For the text-containing cell, return its midpoint in (x, y) coordinate format. 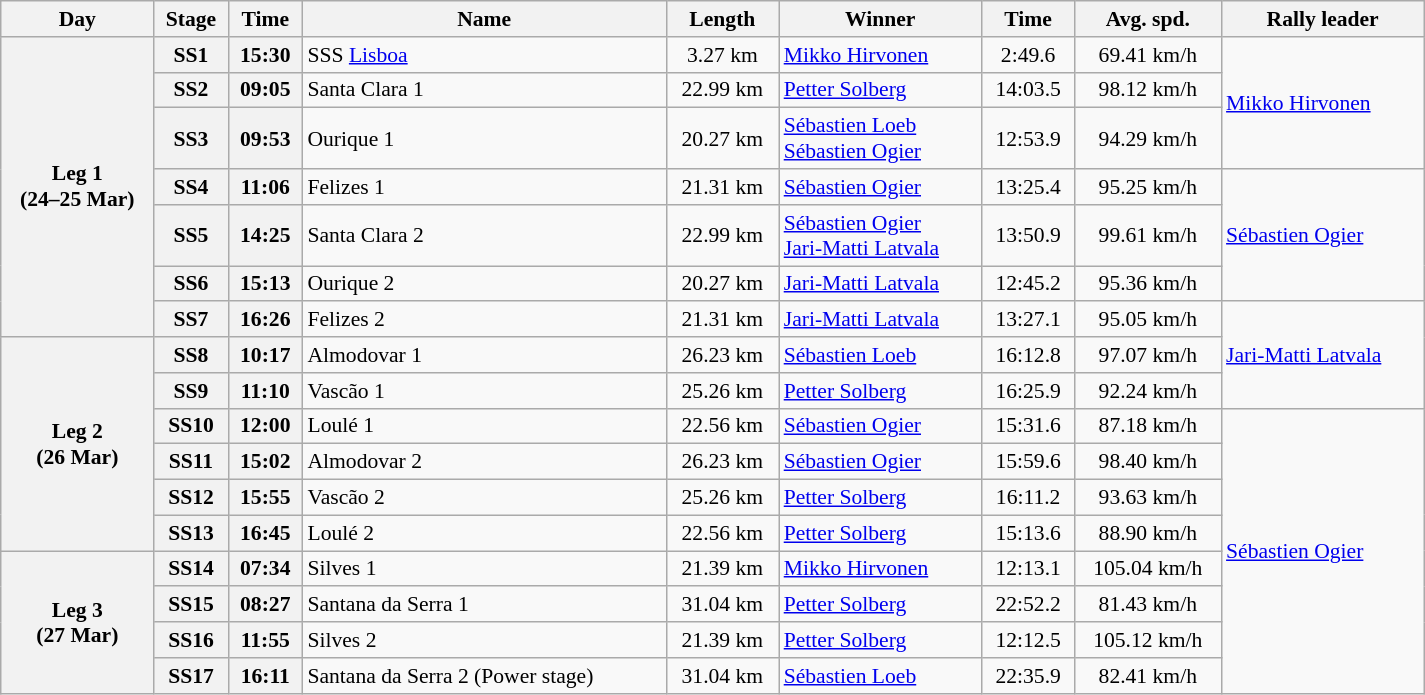
SS14 (191, 569)
SS1 (191, 55)
SS3 (191, 138)
SS6 (191, 284)
SS10 (191, 426)
2:49.6 (1028, 55)
22:35.9 (1028, 676)
15:59.6 (1028, 462)
12:00 (265, 426)
15:55 (265, 498)
Loulé 2 (484, 533)
Almodovar 2 (484, 462)
SS5 (191, 236)
105.04 km/h (1148, 569)
16:25.9 (1028, 391)
3.27 km (722, 55)
15:31.6 (1028, 426)
99.61 km/h (1148, 236)
Avg. spd. (1148, 19)
15:02 (265, 462)
22:52.2 (1028, 605)
14:03.5 (1028, 90)
12:13.1 (1028, 569)
95.36 km/h (1148, 284)
10:17 (265, 355)
16:26 (265, 320)
13:25.4 (1028, 187)
Winner (880, 19)
SS2 (191, 90)
Leg 2(26 Mar) (78, 444)
Felizes 2 (484, 320)
15:13.6 (1028, 533)
92.24 km/h (1148, 391)
Leg 1(24–25 Mar) (78, 187)
SS7 (191, 320)
SS13 (191, 533)
98.12 km/h (1148, 90)
97.07 km/h (1148, 355)
98.40 km/h (1148, 462)
Vascão 2 (484, 498)
Name (484, 19)
Day (78, 19)
Almodovar 1 (484, 355)
08:27 (265, 605)
SS4 (191, 187)
09:05 (265, 90)
93.63 km/h (1148, 498)
SS8 (191, 355)
11:55 (265, 640)
Santana da Serra 1 (484, 605)
Silves 1 (484, 569)
SSS Lisboa (484, 55)
Ourique 1 (484, 138)
11:10 (265, 391)
82.41 km/h (1148, 676)
Felizes 1 (484, 187)
105.12 km/h (1148, 640)
Loulé 1 (484, 426)
12:12.5 (1028, 640)
14:25 (265, 236)
Rally leader (1322, 19)
15:13 (265, 284)
88.90 km/h (1148, 533)
16:11 (265, 676)
Santa Clara 1 (484, 90)
SS12 (191, 498)
16:45 (265, 533)
Length (722, 19)
SS17 (191, 676)
12:53.9 (1028, 138)
13:27.1 (1028, 320)
Vascão 1 (484, 391)
Sébastien Loeb Sébastien Ogier (880, 138)
16:11.2 (1028, 498)
09:53 (265, 138)
Leg 3(27 Mar) (78, 622)
Stage (191, 19)
Sébastien Ogier Jari-Matti Latvala (880, 236)
87.18 km/h (1148, 426)
Santana da Serra 2 (Power stage) (484, 676)
SS15 (191, 605)
15:30 (265, 55)
Ourique 2 (484, 284)
94.29 km/h (1148, 138)
16:12.8 (1028, 355)
69.41 km/h (1148, 55)
95.25 km/h (1148, 187)
11:06 (265, 187)
SS16 (191, 640)
81.43 km/h (1148, 605)
07:34 (265, 569)
95.05 km/h (1148, 320)
SS9 (191, 391)
Santa Clara 2 (484, 236)
Silves 2 (484, 640)
12:45.2 (1028, 284)
13:50.9 (1028, 236)
SS11 (191, 462)
